Detect which cell encompasses the target text, then output its [X, Y] center coordinate. 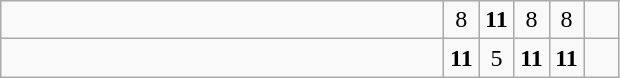
5 [496, 58]
